Search for the cell housing the specified text and yield its (x, y) center coordinate. 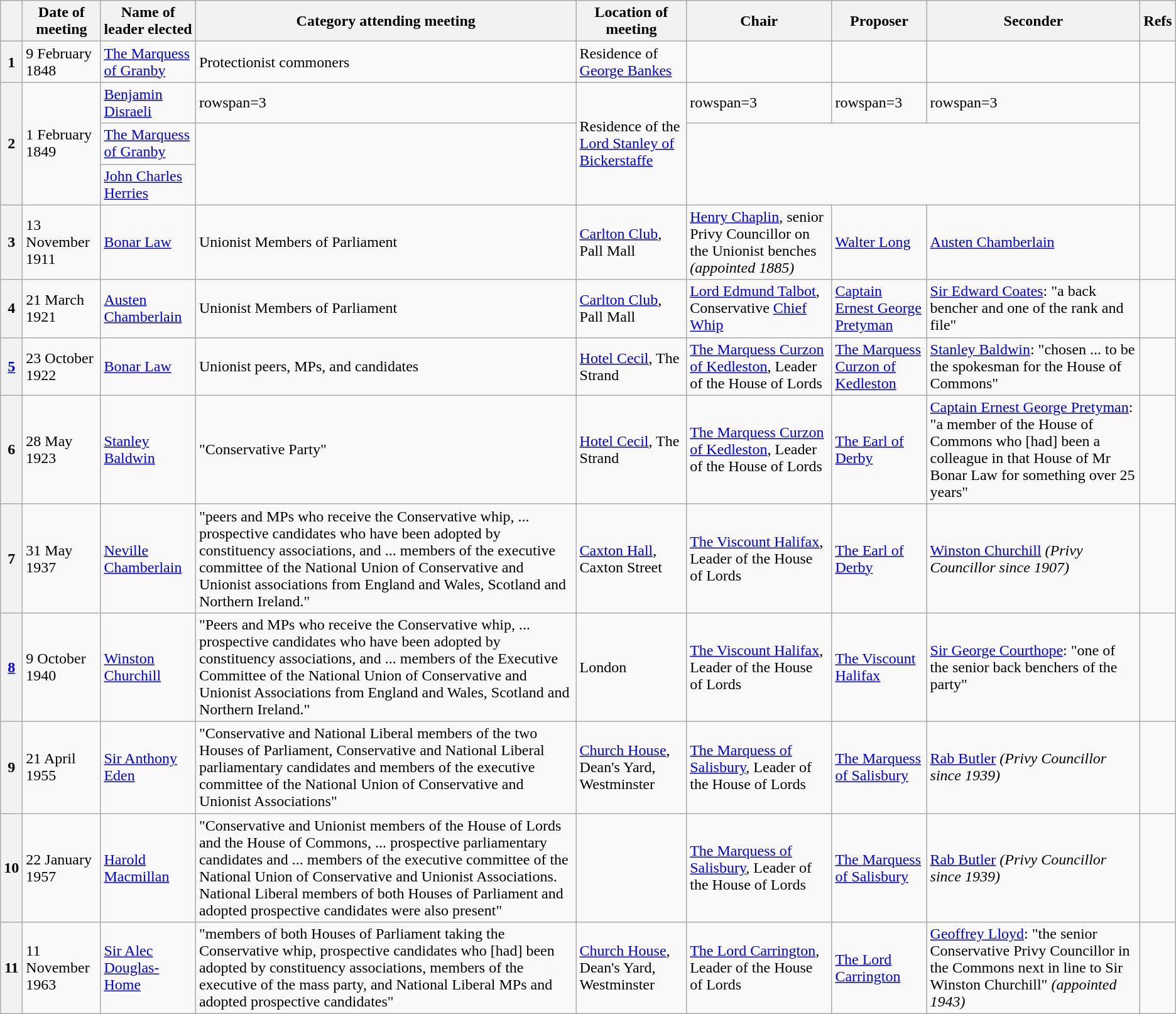
1 February 1849 (62, 143)
9 February 1848 (62, 62)
Winston Churchill (148, 667)
Refs (1158, 21)
9 (11, 767)
Lord Edmund Talbot, Conservative Chief Whip (759, 308)
Protectionist commoners (386, 62)
"Conservative Party" (386, 450)
5 (11, 366)
Winston Churchill (Privy Councillor since 1907) (1033, 558)
31 May 1937 (62, 558)
The Lord Carrington (879, 968)
21 March 1921 (62, 308)
Caxton Hall, Caxton Street (631, 558)
4 (11, 308)
The Lord Carrington, Leader of the House of Lords (759, 968)
Name of leader elected (148, 21)
Sir Alec Douglas-Home (148, 968)
Walter Long (879, 243)
Henry Chaplin, senior Privy Councillor on the Unionist benches (appointed 1885) (759, 243)
The Marquess Curzon of Kedleston (879, 366)
11 (11, 968)
Location of meeting (631, 21)
13 November 1911 (62, 243)
Stanley Baldwin (148, 450)
9 October 1940 (62, 667)
6 (11, 450)
John Charles Herries (148, 185)
Sir Edward Coates: "a back bencher and one of the rank and file" (1033, 308)
8 (11, 667)
Sir George Courthope: "one of the senior back benchers of the party" (1033, 667)
London (631, 667)
22 January 1957 (62, 867)
Benjamin Disraeli (148, 103)
11 November 1963 (62, 968)
Proposer (879, 21)
Sir Anthony Eden (148, 767)
Chair (759, 21)
Captain Ernest George Pretyman (879, 308)
23 October 1922 (62, 366)
Harold Macmillan (148, 867)
Neville Chamberlain (148, 558)
Category attending meeting (386, 21)
7 (11, 558)
10 (11, 867)
28 May 1923 (62, 450)
Seconder (1033, 21)
Date of meeting (62, 21)
The Viscount Halifax (879, 667)
21 April 1955 (62, 767)
Geoffrey Lloyd: "the senior Conservative Privy Councillor in the Commons next in line to Sir Winston Churchill" (appointed 1943) (1033, 968)
Stanley Baldwin: "chosen ... to be the spokesman for the House of Commons" (1033, 366)
3 (11, 243)
Unionist peers, MPs, and candidates (386, 366)
Residence of George Bankes (631, 62)
2 (11, 143)
Residence of the Lord Stanley of Bickerstaffe (631, 143)
1 (11, 62)
